Return the [X, Y] coordinate for the center point of the cell that contains the specified text.  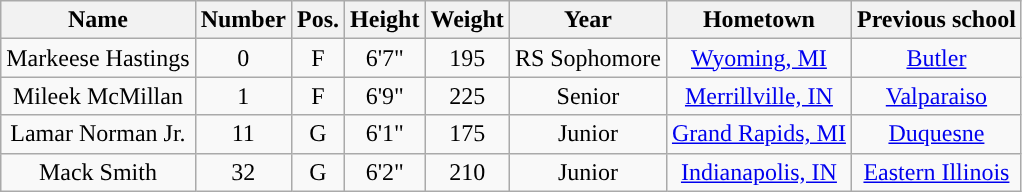
Grand Rapids, MI [758, 134]
195 [467, 58]
RS Sophomore [588, 58]
6'9" [385, 96]
Weight [467, 20]
Valparaiso [936, 96]
6'2" [385, 172]
6'7" [385, 58]
Butler [936, 58]
6'1" [385, 134]
Merrillville, IN [758, 96]
Mileek McMillan [98, 96]
Senior [588, 96]
Number [243, 20]
Wyoming, MI [758, 58]
210 [467, 172]
0 [243, 58]
1 [243, 96]
Height [385, 20]
Previous school [936, 20]
Eastern Illinois [936, 172]
11 [243, 134]
175 [467, 134]
Pos. [318, 20]
225 [467, 96]
Year [588, 20]
Hometown [758, 20]
Lamar Norman Jr. [98, 134]
32 [243, 172]
Markeese Hastings [98, 58]
Name [98, 20]
Indianapolis, IN [758, 172]
Mack Smith [98, 172]
Duquesne [936, 134]
